Return [X, Y] of the center of cell containing provided text 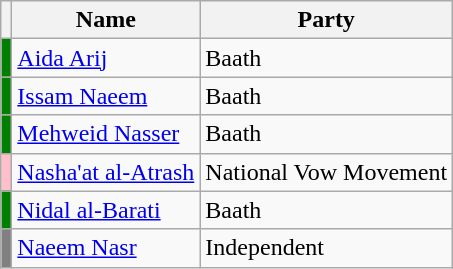
Issam Naeem [106, 96]
Party [326, 20]
Independent [326, 248]
Mehweid Nasser [106, 134]
Name [106, 20]
Naeem Nasr [106, 248]
National Vow Movement [326, 172]
Aida Arij [106, 58]
Nasha'at al-Atrash [106, 172]
Nidal al-Barati [106, 210]
